Pinpoint the cell where the given text exists, returning its [x, y] midpoint coordinate. 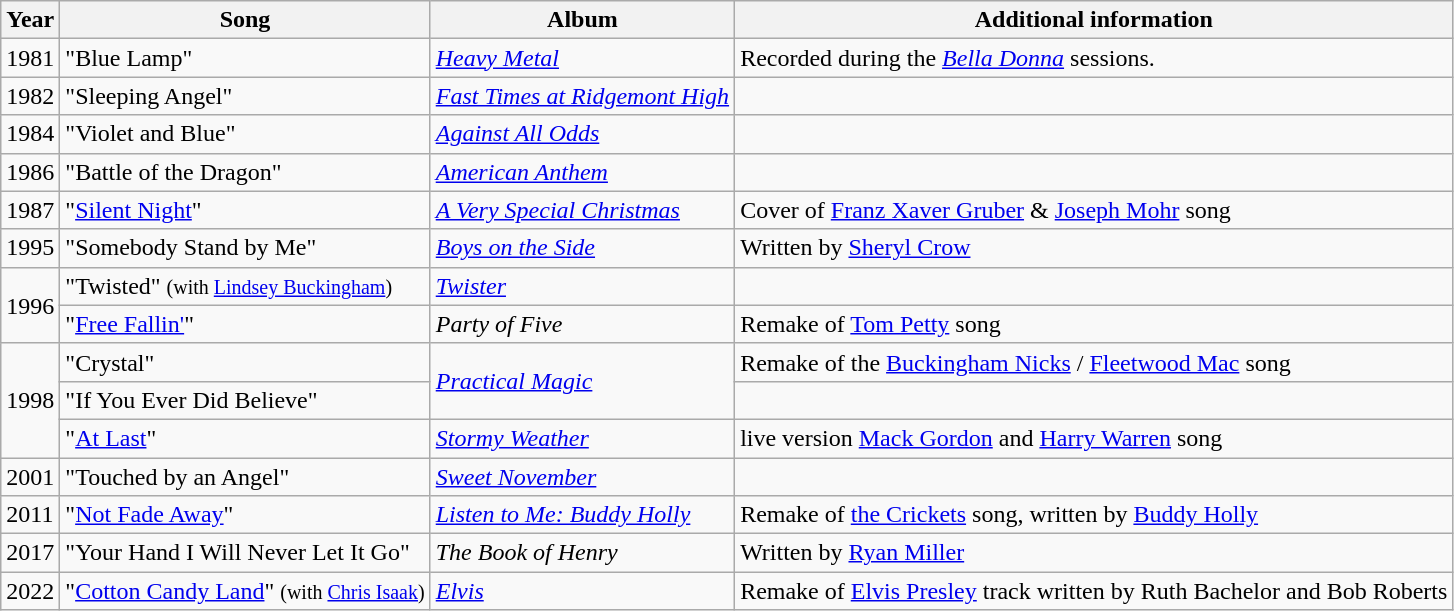
"Sleeping Angel" [245, 96]
A Very Special Christmas [582, 210]
1987 [30, 210]
1995 [30, 248]
Boys on the Side [582, 248]
Year [30, 20]
Practical Magic [582, 381]
Elvis [582, 591]
1982 [30, 96]
2017 [30, 553]
2022 [30, 591]
Additional information [1094, 20]
1984 [30, 134]
Remake of Elvis Presley track written by Ruth Bachelor and Bob Roberts [1094, 591]
The Book of Henry [582, 553]
1986 [30, 172]
"Free Fallin'" [245, 324]
Remake of the Buckingham Nicks / Fleetwood Mac song [1094, 362]
Party of Five [582, 324]
"Cotton Candy Land" (with Chris Isaak) [245, 591]
"Silent Night" [245, 210]
2001 [30, 477]
Song [245, 20]
1998 [30, 400]
"If You Ever Did Believe" [245, 400]
"Violet and Blue" [245, 134]
"Not Fade Away" [245, 515]
Stormy Weather [582, 438]
Remake of the Crickets song, written by Buddy Holly [1094, 515]
"At Last" [245, 438]
Against All Odds [582, 134]
2011 [30, 515]
Heavy Metal [582, 58]
Remake of Tom Petty song [1094, 324]
Twister [582, 286]
"Blue Lamp" [245, 58]
"Twisted" (with Lindsey Buckingham) [245, 286]
1996 [30, 305]
American Anthem [582, 172]
Recorded during the Bella Donna sessions. [1094, 58]
"Crystal" [245, 362]
Listen to Me: Buddy Holly [582, 515]
"Somebody Stand by Me" [245, 248]
Fast Times at Ridgemont High [582, 96]
Sweet November [582, 477]
Cover of Franz Xaver Gruber & Joseph Mohr song [1094, 210]
"Your Hand I Will Never Let It Go" [245, 553]
Album [582, 20]
"Touched by an Angel" [245, 477]
1981 [30, 58]
live version Mack Gordon and Harry Warren song [1094, 438]
"Battle of the Dragon" [245, 172]
Written by Sheryl Crow [1094, 248]
Written by Ryan Miller [1094, 553]
